Output the (X, Y) coordinate of the center of the cell containing the given text.  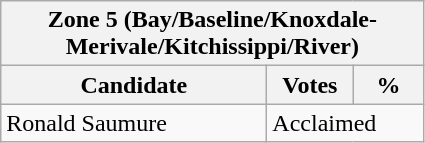
Ronald Saumure (134, 123)
Acclaimed (346, 123)
Zone 5 (Bay/Baseline/Knoxdale-Merivale/Kitchissippi/River) (212, 34)
Votes (310, 85)
Candidate (134, 85)
% (388, 85)
